For the text-containing cell, return its midpoint in (x, y) coordinate format. 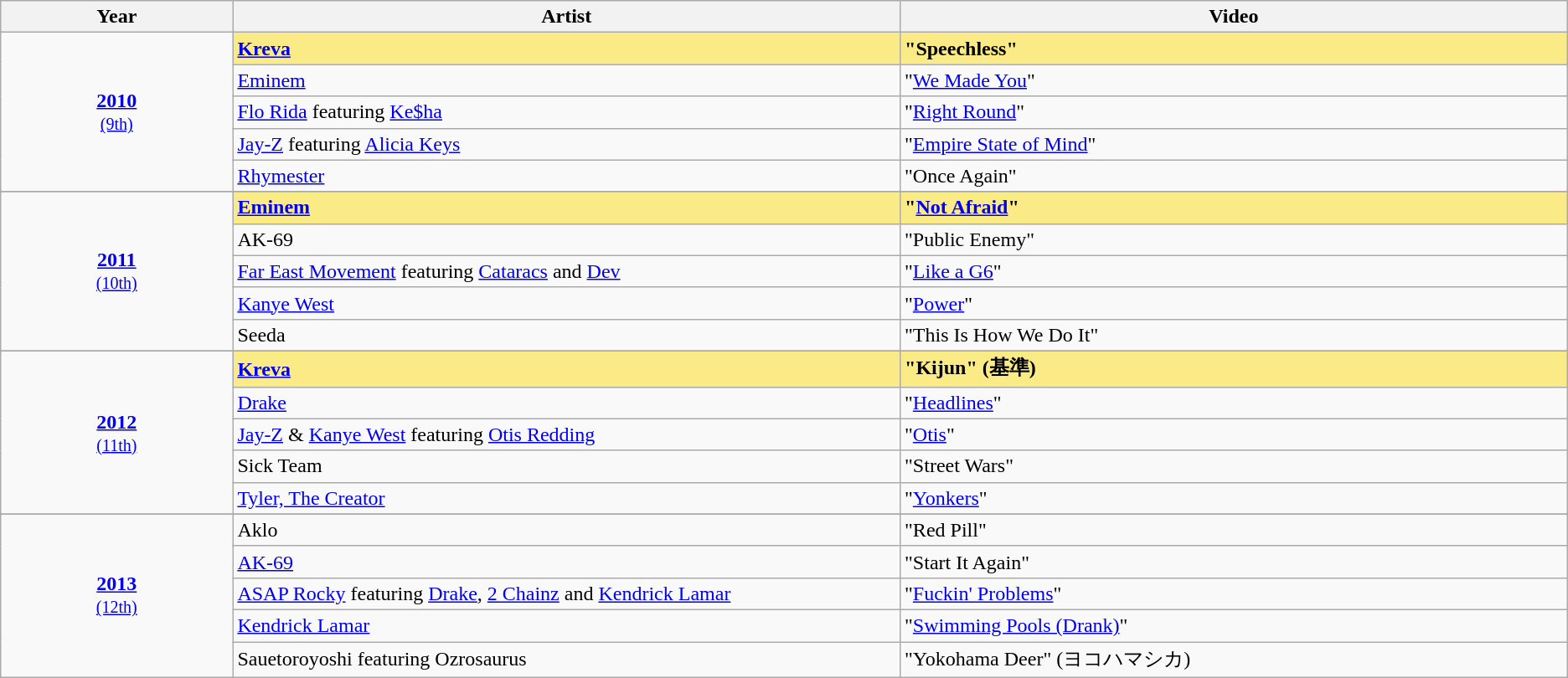
"Public Enemy" (1235, 239)
Jay-Z featuring Alicia Keys (566, 144)
Tyler, The Creator (566, 498)
Sauetoroyoshi featuring Ozrosaurus (566, 660)
Kanye West (566, 303)
"Right Round" (1235, 112)
"Swimming Pools (Drank)" (1235, 625)
ASAP Rocky featuring Drake, 2 Chainz and Kendrick Lamar (566, 593)
"Not Afraid" (1235, 208)
"Like a G6" (1235, 271)
Jay-Z & Kanye West featuring Otis Redding (566, 434)
Drake (566, 403)
Aklo (566, 530)
"This Is How We Do It" (1235, 335)
"Headlines" (1235, 403)
2011(10th) (117, 271)
Sick Team (566, 466)
"Street Wars" (1235, 466)
"Kijun" (基準) (1235, 368)
Rhymester (566, 176)
Flo Rida featuring Ke$ha (566, 112)
"Otis" (1235, 434)
2010(9th) (117, 112)
Seeda (566, 335)
"Fuckin' Problems" (1235, 593)
2013(12th) (117, 596)
2012(11th) (117, 432)
"Empire State of Mind" (1235, 144)
Far East Movement featuring Cataracs and Dev (566, 271)
"Speechless" (1235, 49)
"Red Pill" (1235, 530)
Video (1235, 17)
"Yokohama Deer" (ヨコハマシカ) (1235, 660)
Year (117, 17)
"We Made You" (1235, 80)
"Yonkers" (1235, 498)
"Start It Again" (1235, 562)
"Once Again" (1235, 176)
Artist (566, 17)
Kendrick Lamar (566, 625)
"Power" (1235, 303)
